For the text-containing cell, return its midpoint in (X, Y) coordinate format. 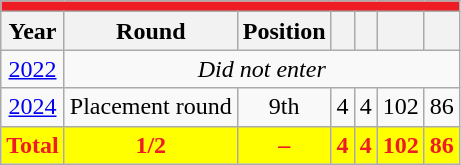
Placement round (150, 107)
9th (284, 107)
Position (284, 31)
Total (33, 145)
Did not enter (262, 69)
Year (33, 31)
Round (150, 31)
1/2 (150, 145)
2022 (33, 69)
2024 (33, 107)
– (284, 145)
